Capture the cell that displays the provided text and extract its [x, y] central coordinate. 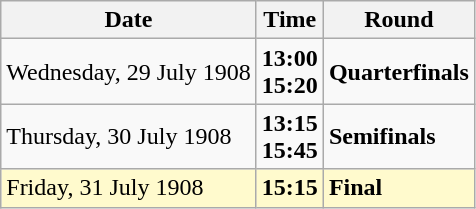
Final [398, 188]
Date [129, 20]
Semifinals [398, 136]
13:1515:45 [290, 136]
Thursday, 30 July 1908 [129, 136]
Quarterfinals [398, 72]
Wednesday, 29 July 1908 [129, 72]
15:15 [290, 188]
Time [290, 20]
Friday, 31 July 1908 [129, 188]
13:0015:20 [290, 72]
Round [398, 20]
